From the cell containing the given text, extract its center point as (x, y) coordinate. 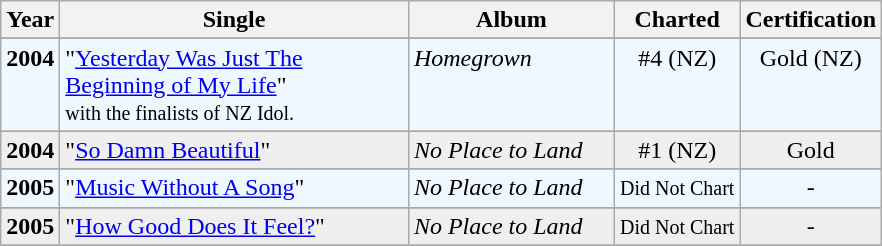
Single (234, 20)
Gold (811, 150)
"Yesterday Was Just The Beginning of My Life"with the finalists of NZ Idol. (234, 85)
#4 (NZ) (676, 85)
"Music Without A Song" (234, 188)
#1 (NZ) (676, 150)
Charted (676, 20)
Certification (811, 20)
Gold (NZ) (811, 85)
Homegrown (511, 85)
Album (511, 20)
"So Damn Beautiful" (234, 150)
"How Good Does It Feel?" (234, 226)
Year (30, 20)
